Determine the (X, Y) coordinate at the center of the cell enclosing the given text.  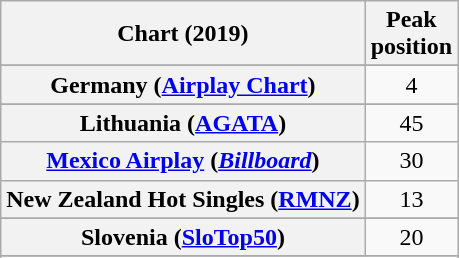
Lithuania (AGATA) (183, 123)
30 (411, 161)
13 (411, 199)
45 (411, 123)
Peakposition (411, 34)
Germany (Airplay Chart) (183, 85)
4 (411, 85)
Slovenia (SloTop50) (183, 237)
New Zealand Hot Singles (RMNZ) (183, 199)
Chart (2019) (183, 34)
Mexico Airplay (Billboard) (183, 161)
20 (411, 237)
